Detect which cell encompasses the target text, then output its (X, Y) center coordinate. 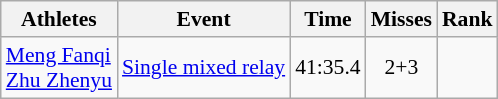
Single mixed relay (204, 68)
Event (204, 19)
41:35.4 (328, 68)
Misses (402, 19)
Rank (468, 19)
Meng FanqiZhu Zhenyu (59, 68)
2+3 (402, 68)
Time (328, 19)
Athletes (59, 19)
